Search for the cell housing the specified text and yield its (x, y) center coordinate. 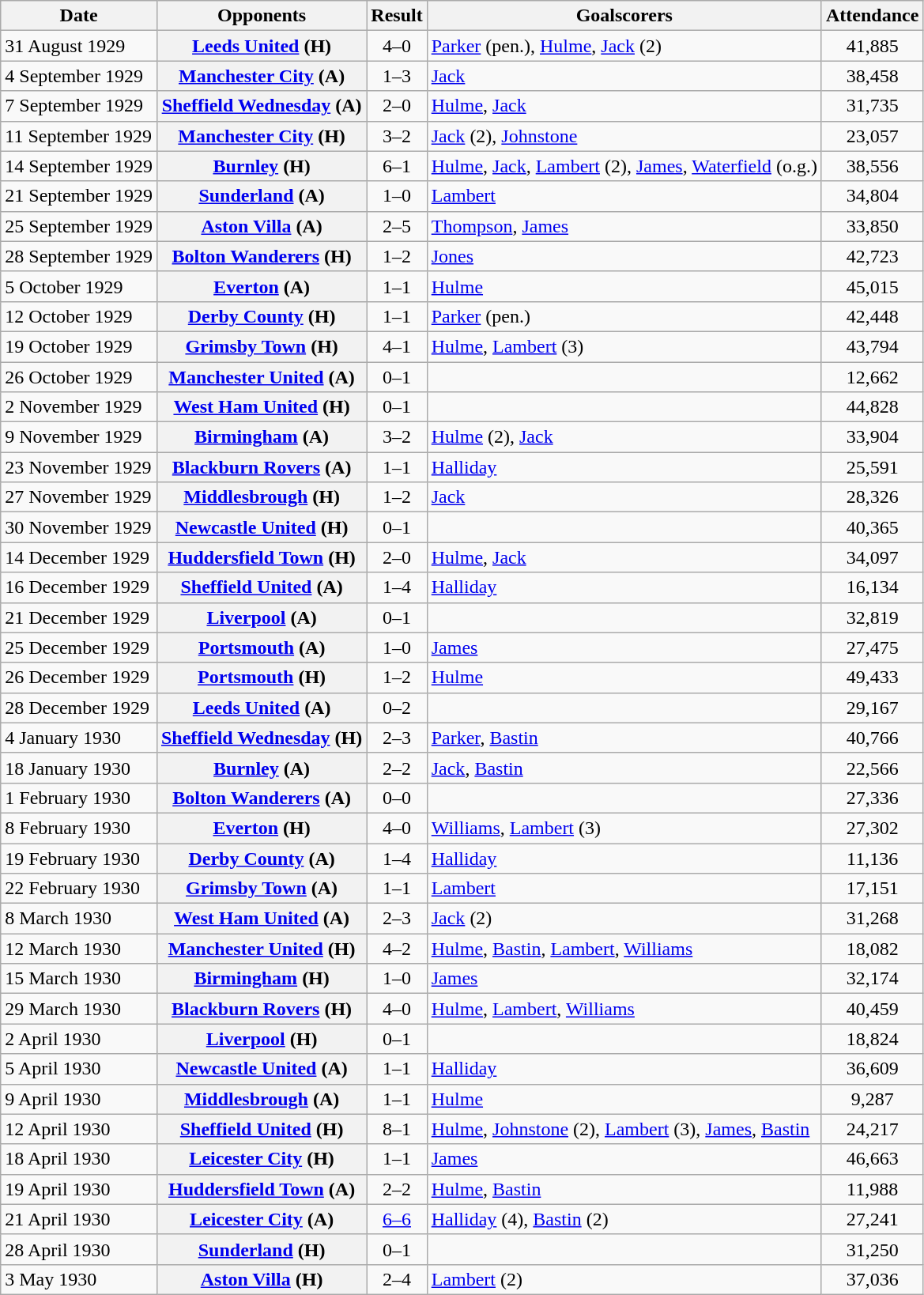
4–1 (397, 346)
Leeds United (H) (261, 46)
31 August 1929 (79, 46)
Leicester City (H) (261, 1159)
12 March 1930 (79, 949)
Parker (pen.) (624, 316)
26 December 1929 (79, 678)
19 October 1929 (79, 346)
12 October 1929 (79, 316)
12,662 (872, 377)
31,735 (872, 106)
Newcastle United (A) (261, 1069)
Blackburn Rovers (A) (261, 467)
30 November 1929 (79, 527)
Jones (624, 256)
27,336 (872, 798)
37,036 (872, 1279)
Manchester United (A) (261, 377)
Blackburn Rovers (H) (261, 1009)
32,174 (872, 979)
11,988 (872, 1189)
27,475 (872, 647)
Birmingham (H) (261, 979)
Sheffield Wednesday (A) (261, 106)
0–0 (397, 798)
28 September 1929 (79, 256)
Newcastle United (H) (261, 527)
Manchester United (H) (261, 949)
Middlesbrough (H) (261, 497)
Opponents (261, 16)
2–5 (397, 226)
West Ham United (H) (261, 407)
Portsmouth (A) (261, 647)
32,819 (872, 617)
Huddersfield Town (A) (261, 1189)
27 November 1929 (79, 497)
25 September 1929 (79, 226)
Goalscorers (624, 16)
Hulme, Jack, Lambert (2), James, Waterfield (o.g.) (624, 166)
Leicester City (A) (261, 1219)
3 May 1930 (79, 1279)
8–1 (397, 1129)
40,365 (872, 527)
16,134 (872, 587)
Thompson, James (624, 226)
Burnley (A) (261, 768)
42,448 (872, 316)
14 September 1929 (79, 166)
9 November 1929 (79, 437)
36,609 (872, 1069)
8 February 1930 (79, 828)
11,136 (872, 858)
18 April 1930 (79, 1159)
21 December 1929 (79, 617)
Sunderland (H) (261, 1249)
West Ham United (A) (261, 919)
24,217 (872, 1129)
Burnley (H) (261, 166)
Parker (pen.), Hulme, Jack (2) (624, 46)
45,015 (872, 286)
49,433 (872, 678)
29,167 (872, 708)
18,824 (872, 1039)
41,885 (872, 46)
Hulme, Bastin (624, 1189)
Hulme, Bastin, Lambert, Williams (624, 949)
Hulme, Lambert, Williams (624, 1009)
38,556 (872, 166)
12 April 1930 (79, 1129)
Parker, Bastin (624, 738)
6–6 (397, 1219)
15 March 1930 (79, 979)
17,151 (872, 889)
Leeds United (A) (261, 708)
Jack, Bastin (624, 768)
Middlesbrough (A) (261, 1099)
9 April 1930 (79, 1099)
27,241 (872, 1219)
Lambert (2) (624, 1279)
Birmingham (A) (261, 437)
25 December 1929 (79, 647)
6–1 (397, 166)
Williams, Lambert (3) (624, 828)
43,794 (872, 346)
Sunderland (A) (261, 196)
11 September 1929 (79, 136)
Manchester City (A) (261, 76)
Huddersfield Town (H) (261, 557)
31,250 (872, 1249)
21 September 1929 (79, 196)
28 April 1930 (79, 1249)
Liverpool (A) (261, 617)
Grimsby Town (A) (261, 889)
Liverpool (H) (261, 1039)
0–2 (397, 708)
19 April 1930 (79, 1189)
19 February 1930 (79, 858)
22,566 (872, 768)
28,326 (872, 497)
4–2 (397, 949)
Jack (2) (624, 919)
8 March 1930 (79, 919)
Bolton Wanderers (H) (261, 256)
9,287 (872, 1099)
34,804 (872, 196)
Hulme (2), Jack (624, 437)
2 November 1929 (79, 407)
1 February 1930 (79, 798)
21 April 1930 (79, 1219)
Everton (A) (261, 286)
Date (79, 16)
2 April 1930 (79, 1039)
23 November 1929 (79, 467)
26 October 1929 (79, 377)
38,458 (872, 76)
46,663 (872, 1159)
31,268 (872, 919)
2–4 (397, 1279)
40,766 (872, 738)
Jack (2), Johnstone (624, 136)
Manchester City (H) (261, 136)
Everton (H) (261, 828)
Halliday (4), Bastin (2) (624, 1219)
Hulme, Lambert (3) (624, 346)
Derby County (H) (261, 316)
Sheffield Wednesday (H) (261, 738)
Attendance (872, 16)
40,459 (872, 1009)
Aston Villa (A) (261, 226)
7 September 1929 (79, 106)
18 January 1930 (79, 768)
Hulme, Johnstone (2), Lambert (3), James, Bastin (624, 1129)
1–3 (397, 76)
18,082 (872, 949)
Grimsby Town (H) (261, 346)
14 December 1929 (79, 557)
4 January 1930 (79, 738)
Sheffield United (A) (261, 587)
28 December 1929 (79, 708)
Aston Villa (H) (261, 1279)
42,723 (872, 256)
23,057 (872, 136)
Derby County (A) (261, 858)
22 February 1930 (79, 889)
44,828 (872, 407)
Portsmouth (H) (261, 678)
29 March 1930 (79, 1009)
Result (397, 16)
4 September 1929 (79, 76)
33,904 (872, 437)
5 October 1929 (79, 286)
25,591 (872, 467)
34,097 (872, 557)
5 April 1930 (79, 1069)
16 December 1929 (79, 587)
33,850 (872, 226)
Bolton Wanderers (A) (261, 798)
27,302 (872, 828)
Sheffield United (H) (261, 1129)
